For the text-containing cell, return its midpoint in (X, Y) coordinate format. 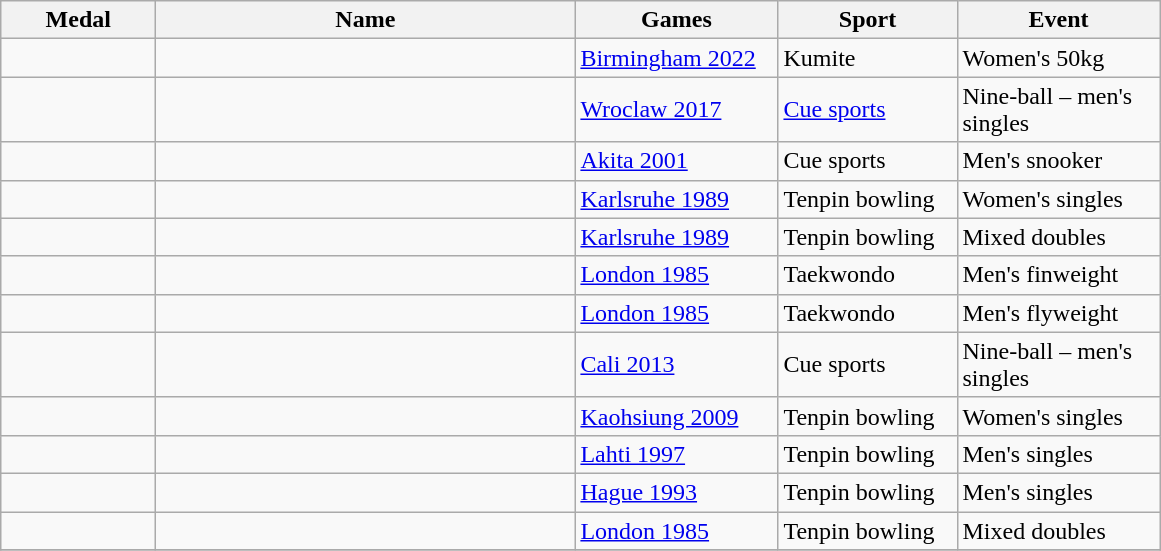
Women's 50kg (1058, 58)
Wroclaw 2017 (676, 110)
Cali 2013 (676, 364)
Kumite (868, 58)
Name (366, 20)
Kaohsiung 2009 (676, 416)
Games (676, 20)
Men's snooker (1058, 161)
Men's flyweight (1058, 313)
Birmingham 2022 (676, 58)
Lahti 1997 (676, 454)
Hague 1993 (676, 492)
Event (1058, 20)
Akita 2001 (676, 161)
Men's finweight (1058, 275)
Sport (868, 20)
Medal (78, 20)
